Find where the given text appears and provide that cell's center as (x, y) coordinate. 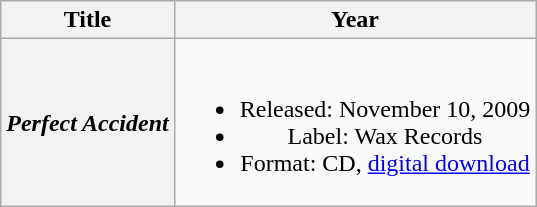
Perfect Accident (88, 122)
Released: November 10, 2009Label: Wax RecordsFormat: CD, digital download (355, 122)
Title (88, 20)
Year (355, 20)
